Pinpoint the cell where the given text exists, returning its [x, y] midpoint coordinate. 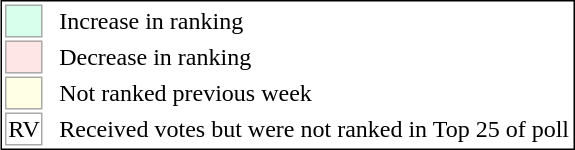
Decrease in ranking [314, 56]
Increase in ranking [314, 20]
RV [24, 128]
Not ranked previous week [314, 92]
Received votes but were not ranked in Top 25 of poll [314, 128]
